Provide the (x, y) coordinate of the cell's center where the given text is located.  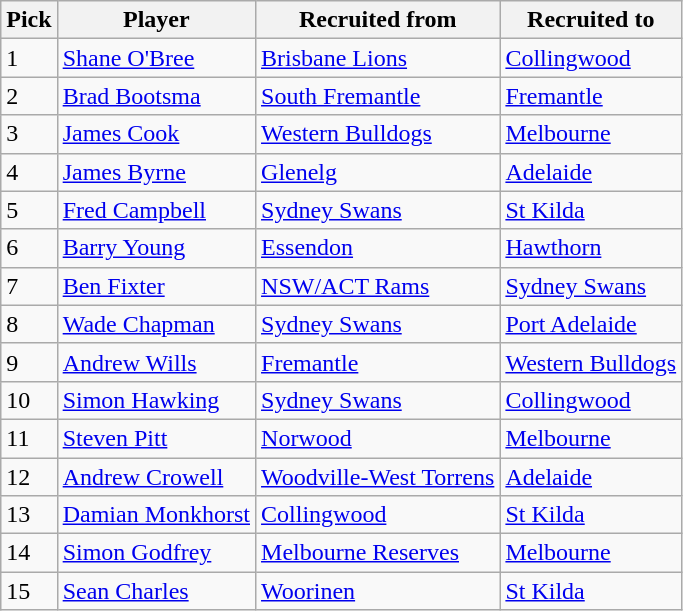
South Fremantle (378, 96)
Melbourne Reserves (378, 553)
Essendon (378, 248)
Ben Fixter (156, 286)
NSW/ACT Rams (378, 286)
Fred Campbell (156, 210)
11 (29, 438)
Sean Charles (156, 591)
James Cook (156, 134)
15 (29, 591)
Simon Hawking (156, 400)
Player (156, 20)
14 (29, 553)
Andrew Crowell (156, 477)
Barry Young (156, 248)
13 (29, 515)
6 (29, 248)
10 (29, 400)
Shane O'Bree (156, 58)
Woodville-West Torrens (378, 477)
Wade Chapman (156, 324)
Port Adelaide (591, 324)
3 (29, 134)
5 (29, 210)
2 (29, 96)
4 (29, 172)
Andrew Wills (156, 362)
Steven Pitt (156, 438)
Brad Bootsma (156, 96)
Glenelg (378, 172)
1 (29, 58)
Brisbane Lions (378, 58)
Recruited from (378, 20)
Woorinen (378, 591)
Damian Monkhorst (156, 515)
7 (29, 286)
8 (29, 324)
James Byrne (156, 172)
Hawthorn (591, 248)
Simon Godfrey (156, 553)
Recruited to (591, 20)
Pick (29, 20)
12 (29, 477)
Norwood (378, 438)
9 (29, 362)
